Search for the cell housing the specified text and yield its [x, y] center coordinate. 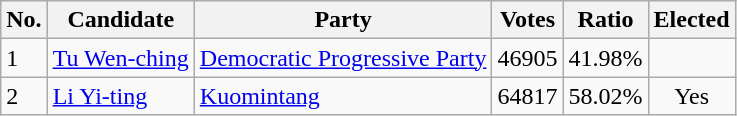
Li Yi-ting [120, 96]
46905 [528, 58]
Ratio [606, 20]
Democratic Progressive Party [343, 58]
64817 [528, 96]
Votes [528, 20]
2 [24, 96]
No. [24, 20]
Kuomintang [343, 96]
Party [343, 20]
Tu Wen-ching [120, 58]
58.02% [606, 96]
Elected [692, 20]
41.98% [606, 58]
1 [24, 58]
Candidate [120, 20]
Yes [692, 96]
